Return [X, Y] of the center of cell containing provided text 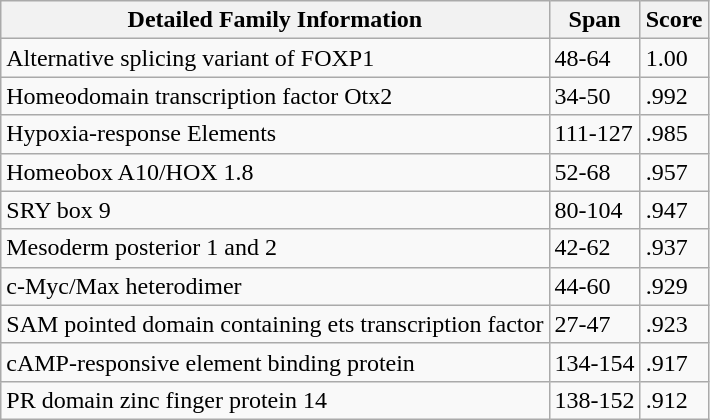
44-60 [594, 286]
.929 [674, 286]
.957 [674, 172]
Homeobox A10/HOX 1.8 [275, 172]
Hypoxia-response Elements [275, 134]
SAM pointed domain containing ets transcription factor [275, 324]
134-154 [594, 362]
Homeodomain transcription factor Otx2 [275, 96]
111-127 [594, 134]
80-104 [594, 210]
Span [594, 20]
SRY box 9 [275, 210]
c-Myc/Max heterodimer [275, 286]
34-50 [594, 96]
PR domain zinc finger protein 14 [275, 400]
.912 [674, 400]
27-47 [594, 324]
.917 [674, 362]
Score [674, 20]
.992 [674, 96]
Alternative splicing variant of FOXP1 [275, 58]
1.00 [674, 58]
.923 [674, 324]
Mesoderm posterior 1 and 2 [275, 248]
cAMP-responsive element binding protein [275, 362]
138-152 [594, 400]
52-68 [594, 172]
42-62 [594, 248]
48-64 [594, 58]
Detailed Family Information [275, 20]
.947 [674, 210]
.937 [674, 248]
.985 [674, 134]
